Pinpoint the cell where the given text exists, returning its (X, Y) midpoint coordinate. 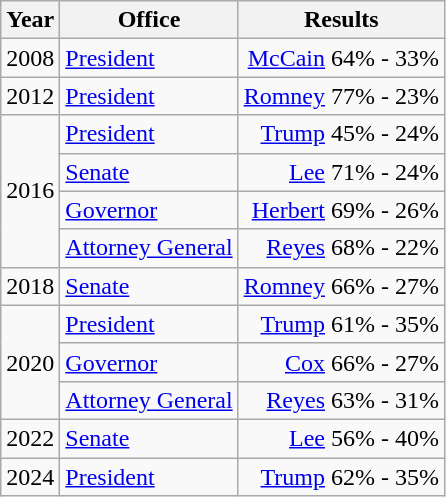
Office (149, 20)
2018 (30, 286)
Trump 45% - 24% (341, 134)
Lee 56% - 40% (341, 438)
2016 (30, 191)
2012 (30, 96)
Reyes 68% - 22% (341, 248)
Romney 66% - 27% (341, 286)
2024 (30, 477)
Herbert 69% - 26% (341, 210)
Lee 71% - 24% (341, 172)
Year (30, 20)
Trump 61% - 35% (341, 324)
2008 (30, 58)
Results (341, 20)
Reyes 63% - 31% (341, 400)
2020 (30, 362)
2022 (30, 438)
Cox 66% - 27% (341, 362)
McCain 64% - 33% (341, 58)
Trump 62% - 35% (341, 477)
Romney 77% - 23% (341, 96)
